Return (X, Y) of the center of cell containing provided text 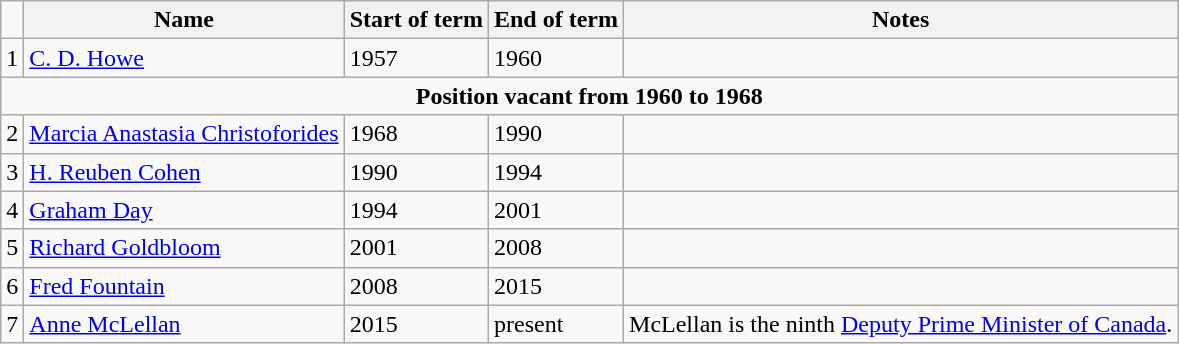
H. Reuben Cohen (184, 172)
Fred Fountain (184, 286)
C. D. Howe (184, 58)
present (556, 324)
1957 (416, 58)
6 (12, 286)
3 (12, 172)
Marcia Anastasia Christoforides (184, 134)
4 (12, 210)
Notes (901, 20)
Anne McLellan (184, 324)
Graham Day (184, 210)
Start of term (416, 20)
1968 (416, 134)
Position vacant from 1960 to 1968 (590, 96)
1 (12, 58)
McLellan is the ninth Deputy Prime Minister of Canada. (901, 324)
1960 (556, 58)
2 (12, 134)
Name (184, 20)
5 (12, 248)
7 (12, 324)
Richard Goldbloom (184, 248)
End of term (556, 20)
